Return the [X, Y] coordinate for the center point of the cell that contains the specified text.  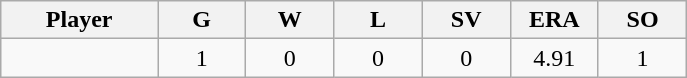
4.91 [554, 58]
SO [642, 20]
W [290, 20]
SV [466, 20]
ERA [554, 20]
G [202, 20]
L [378, 20]
Player [80, 20]
